Detect which cell encompasses the target text, then output its [x, y] center coordinate. 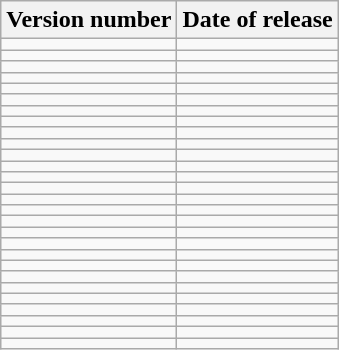
Date of release [258, 20]
Version number [89, 20]
